Search for the cell housing the specified text and yield its [X, Y] center coordinate. 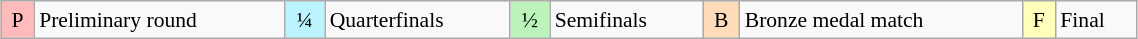
Preliminary round [160, 20]
½ [530, 20]
Semifinals [626, 20]
Quarterfinals [418, 20]
F [1038, 20]
P [18, 20]
¼ [304, 20]
Final [1096, 20]
Bronze medal match [881, 20]
B [722, 20]
